From the cell containing the given text, extract its center point as (x, y) coordinate. 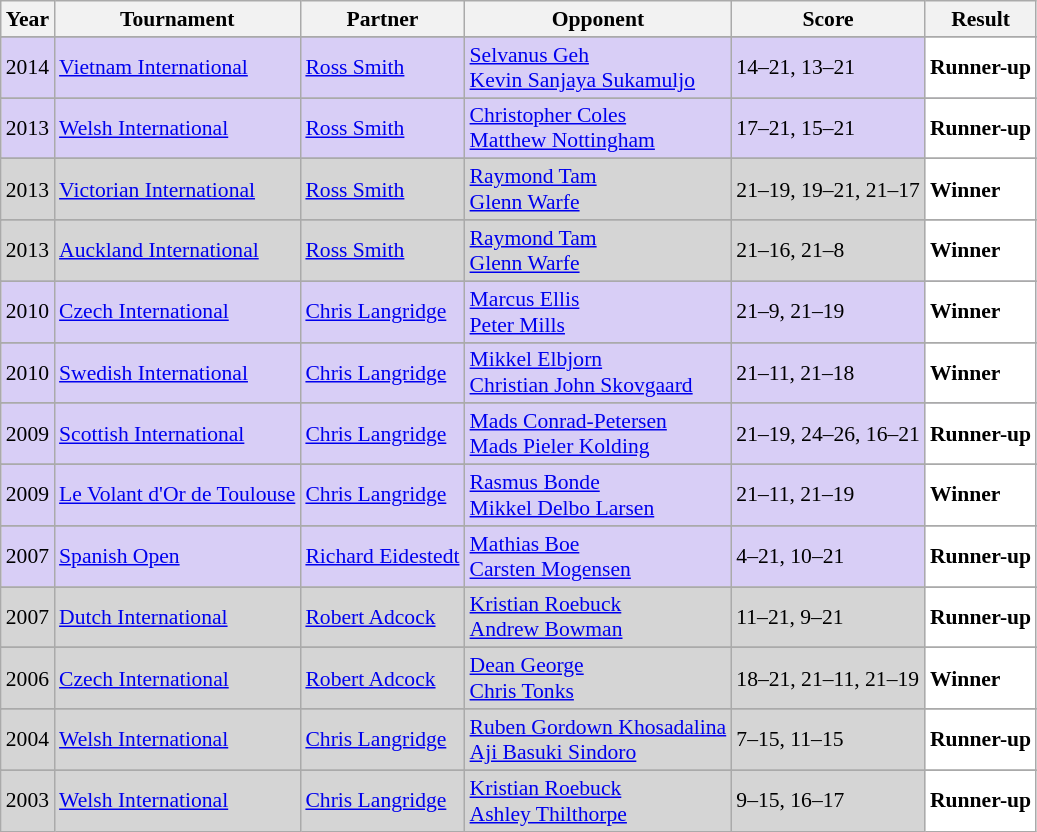
Auckland International (177, 250)
21–9, 21–19 (828, 312)
Christopher Coles Matthew Nottingham (598, 128)
2003 (28, 800)
Year (28, 19)
21–11, 21–19 (828, 496)
Scottish International (177, 434)
Partner (382, 19)
9–15, 16–17 (828, 800)
Selvanus Geh Kevin Sanjaya Sukamuljo (598, 68)
2004 (28, 740)
7–15, 11–15 (828, 740)
21–11, 21–18 (828, 372)
2006 (28, 678)
Mathias Boe Carsten Mogensen (598, 556)
Marcus Ellis Peter Mills (598, 312)
Swedish International (177, 372)
Rasmus Bonde Mikkel Delbo Larsen (598, 496)
Dutch International (177, 618)
Opponent (598, 19)
21–19, 19–21, 21–17 (828, 190)
2014 (28, 68)
Victorian International (177, 190)
Spanish Open (177, 556)
Dean George Chris Tonks (598, 678)
18–21, 21–11, 21–19 (828, 678)
21–19, 24–26, 16–21 (828, 434)
Kristian Roebuck Ashley Thilthorpe (598, 800)
Tournament (177, 19)
Ruben Gordown Khosadalina Aji Basuki Sindoro (598, 740)
Kristian Roebuck Andrew Bowman (598, 618)
Result (980, 19)
4–21, 10–21 (828, 556)
14–21, 13–21 (828, 68)
Mikkel Elbjorn Christian John Skovgaard (598, 372)
11–21, 9–21 (828, 618)
Vietnam International (177, 68)
Richard Eidestedt (382, 556)
21–16, 21–8 (828, 250)
Score (828, 19)
17–21, 15–21 (828, 128)
Le Volant d'Or de Toulouse (177, 496)
Mads Conrad-Petersen Mads Pieler Kolding (598, 434)
